Output the [x, y] coordinate of the center of the cell containing the given text.  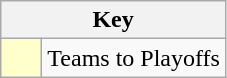
Teams to Playoffs [134, 58]
Key [114, 20]
